From the cell containing the given text, extract its center point as (x, y) coordinate. 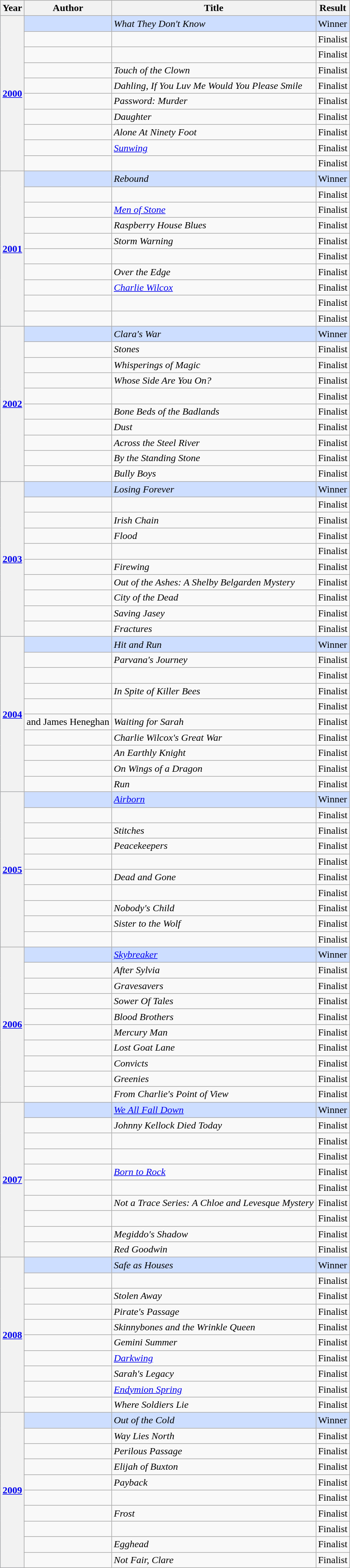
Fractures (214, 629)
Elijah of Buxton (214, 1467)
Clara's War (214, 334)
Author (68, 8)
Out of the Cold (214, 1420)
In Spite of Killer Bees (214, 691)
Firewing (214, 567)
Perilous Passage (214, 1451)
Dead and Gone (214, 877)
Touch of the Clown (214, 70)
Bone Beds of the Badlands (214, 411)
2004 (12, 714)
Stolen Away (214, 1296)
Gravesavers (214, 986)
Nobody's Child (214, 908)
2006 (12, 1025)
Safe as Houses (214, 1265)
Alone At Ninety Foot (214, 132)
Bully Boys (214, 474)
What They Don't Know (214, 24)
Sower Of Tales (214, 1001)
2000 (12, 94)
and James Heneghan (68, 722)
Red Goodwin (214, 1250)
Not a Trace Series: A Chloe and Levesque Mystery (214, 1203)
Hit and Run (214, 644)
Born to Rock (214, 1172)
Irish Chain (214, 520)
On Wings of a Dragon (214, 769)
Saving Jasey (214, 613)
Daughter (214, 117)
2001 (12, 249)
Men of Stone (214, 210)
Whisperings of Magic (214, 365)
Year (12, 8)
Peacekeepers (214, 846)
Gemini Summer (214, 1343)
Dust (214, 427)
Johnny Kellock Died Today (214, 1125)
Raspberry House Blues (214, 225)
Stitches (214, 830)
Endymion Spring (214, 1389)
Not Fair, Clare (214, 1560)
An Earthly Knight (214, 753)
Storm Warning (214, 241)
2003 (12, 559)
Skinnybones and the Wrinkle Queen (214, 1327)
Result (333, 8)
Airborn (214, 799)
Charlie Wilcox (214, 287)
We All Fall Down (214, 1110)
Stones (214, 349)
Whose Side Are You On? (214, 380)
Flood (214, 536)
Rebound (214, 179)
Over the Edge (214, 272)
Blood Brothers (214, 1017)
Greenies (214, 1079)
Mercury Man (214, 1032)
Pirate's Passage (214, 1312)
By the Standing Stone (214, 458)
After Sylvia (214, 970)
Title (214, 8)
Sunwing (214, 148)
Out of the Ashes: A Shelby Belgarden Mystery (214, 582)
Darkwing (214, 1358)
Charlie Wilcox's Great War (214, 738)
Sister to the Wolf (214, 923)
Way Lies North (214, 1435)
Run (214, 784)
Waiting for Sarah (214, 722)
Egghead (214, 1544)
From Charlie's Point of View (214, 1094)
Megiddo's Shadow (214, 1234)
2005 (12, 869)
2007 (12, 1180)
Where Soldiers Lie (214, 1405)
Dahling, If You Luv Me Would You Please Smile (214, 86)
Payback (214, 1482)
Losing Forever (214, 489)
Sarah's Legacy (214, 1374)
Across the Steel River (214, 442)
City of the Dead (214, 598)
Skybreaker (214, 955)
Parvana's Journey (214, 660)
Convicts (214, 1063)
Lost Goat Lane (214, 1048)
2008 (12, 1335)
2002 (12, 404)
Frost (214, 1513)
2009 (12, 1490)
Password: Murder (214, 101)
